Detect which cell encompasses the target text, then output its [X, Y] center coordinate. 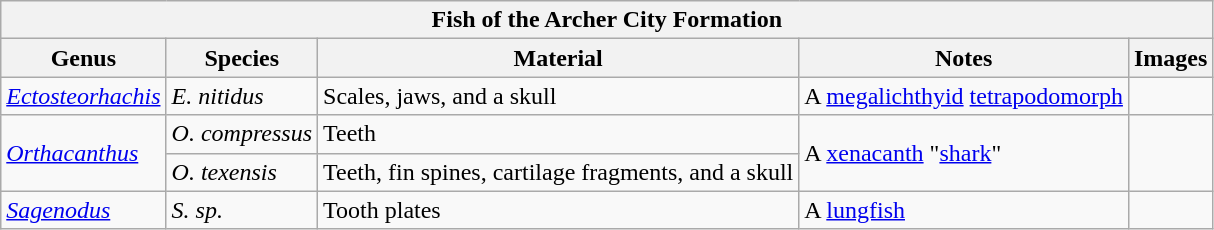
Teeth [558, 134]
A megalichthyid tetrapodomorph [964, 96]
Teeth, fin spines, cartilage fragments, and a skull [558, 172]
Notes [964, 58]
Images [1170, 58]
Tooth plates [558, 210]
S. sp. [242, 210]
A lungfish [964, 210]
Fish of the Archer City Formation [607, 20]
O. texensis [242, 172]
O. compressus [242, 134]
Genus [84, 58]
Sagenodus [84, 210]
Ectosteorhachis [84, 96]
Material [558, 58]
Orthacanthus [84, 153]
Species [242, 58]
E. nitidus [242, 96]
Scales, jaws, and a skull [558, 96]
A xenacanth "shark" [964, 153]
